Locate the cell with the specified text and output its (x, y) center coordinate. 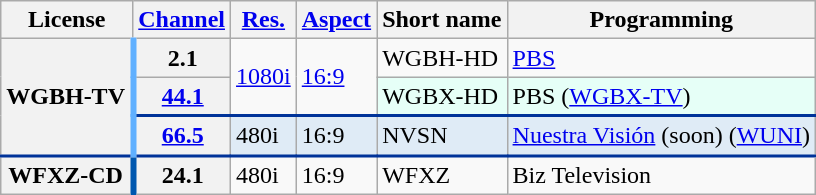
Programming (661, 20)
Channel (182, 20)
Short name (442, 20)
WGBX-HD (442, 96)
WGBH-TV (67, 97)
1080i (264, 78)
Res. (264, 20)
License (67, 20)
Aspect (336, 20)
Biz Television (661, 174)
WFXZ-CD (67, 174)
PBS (WGBX-TV) (661, 96)
PBS (661, 58)
44.1 (182, 96)
2.1 (182, 58)
Nuestra Visión (soon) (WUNI) (661, 136)
24.1 (182, 174)
WGBH-HD (442, 58)
66.5 (182, 136)
WFXZ (442, 174)
NVSN (442, 136)
